Provide the [x, y] coordinate of the cell's center where the given text is located.  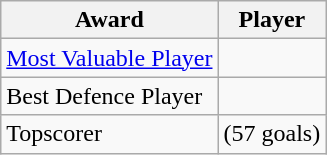
Topscorer [110, 134]
Most Valuable Player [110, 58]
Award [110, 20]
(57 goals) [272, 134]
Best Defence Player [110, 96]
Player [272, 20]
